Output the [X, Y] coordinate of the center of the cell containing the given text.  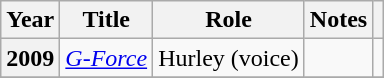
Role [229, 20]
2009 [30, 58]
G-Force [106, 58]
Year [30, 20]
Title [106, 20]
Hurley (voice) [229, 58]
Notes [338, 20]
